Return (X, Y) of the center of cell containing provided text 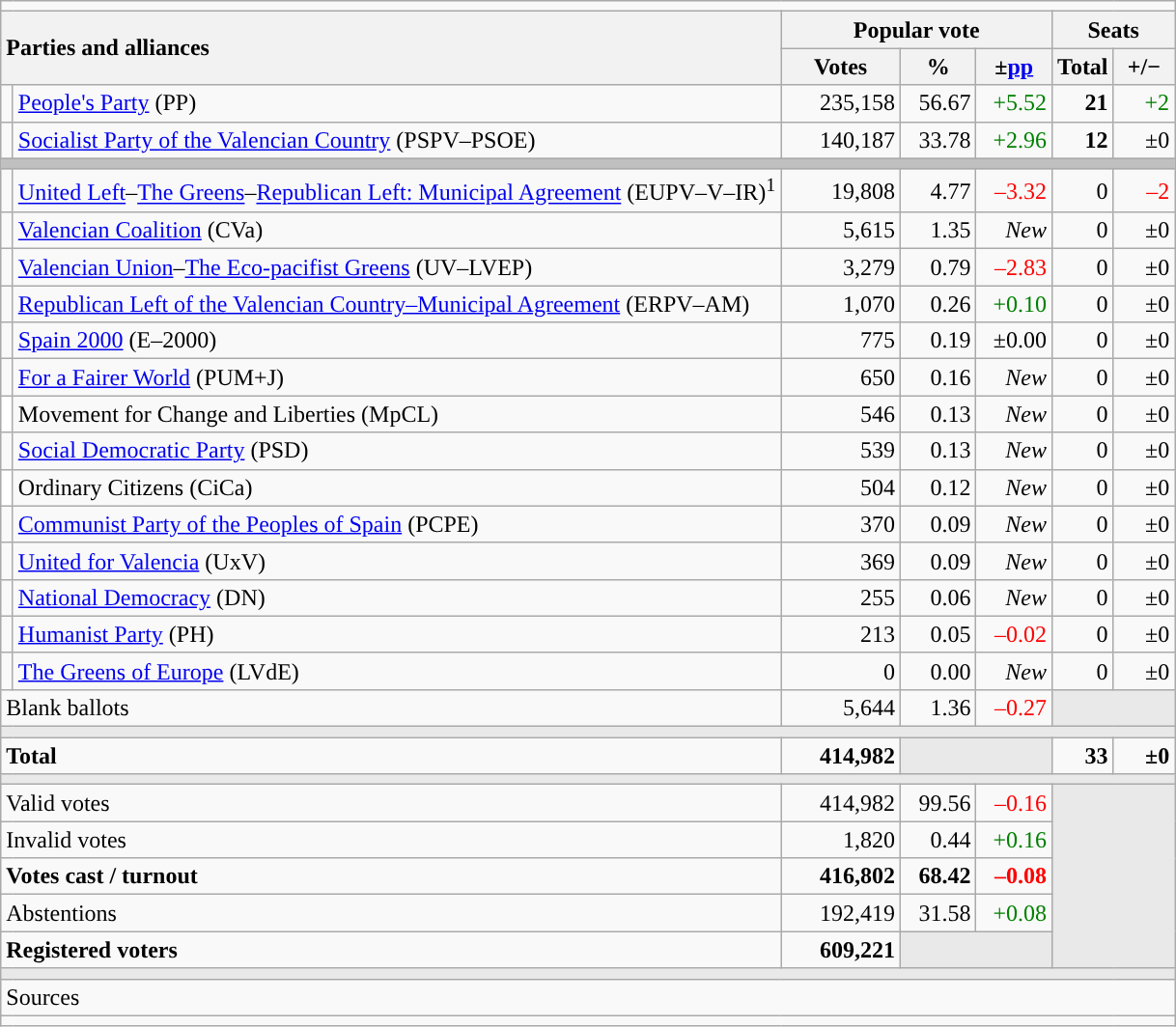
5,644 (841, 708)
National Democracy (DN) (397, 597)
–0.08 (1014, 876)
–3.32 (1014, 191)
33 (1083, 756)
213 (841, 634)
+2 (1144, 103)
Movement for Change and Liberties (MpCL) (397, 414)
609,221 (841, 950)
4.77 (938, 191)
Humanist Party (PH) (397, 634)
0.19 (938, 341)
Seats (1114, 30)
For a Fairer World (PUM+J) (397, 377)
775 (841, 341)
504 (841, 487)
+0.10 (1014, 304)
Blank ballots (391, 708)
19,808 (841, 191)
5,615 (841, 231)
235,158 (841, 103)
People's Party (PP) (397, 103)
0.06 (938, 597)
68.42 (938, 876)
255 (841, 597)
Registered voters (391, 950)
Invalid votes (391, 840)
+0.16 (1014, 840)
Votes (841, 67)
Communist Party of the Peoples of Spain (PCPE) (397, 524)
United Left–The Greens–Republican Left: Municipal Agreement (EUPV–V–IR)1 (397, 191)
Popular vote (917, 30)
The Greens of Europe (LVdE) (397, 671)
416,802 (841, 876)
0.00 (938, 671)
0.12 (938, 487)
546 (841, 414)
Valid votes (391, 803)
Valencian Union–The Eco-pacifist Greens (UV–LVEP) (397, 267)
56.67 (938, 103)
–0.16 (1014, 803)
United for Valencia (UxV) (397, 561)
Social Democratic Party (PSD) (397, 451)
–0.02 (1014, 634)
369 (841, 561)
1,070 (841, 304)
0.79 (938, 267)
1,820 (841, 840)
+/− (1144, 67)
99.56 (938, 803)
3,279 (841, 267)
0.16 (938, 377)
±0.00 (1014, 341)
Republican Left of the Valencian Country–Municipal Agreement (ERPV–AM) (397, 304)
+5.52 (1014, 103)
Socialist Party of the Valencian Country (PSPV–PSOE) (397, 140)
–0.27 (1014, 708)
+0.08 (1014, 913)
±pp (1014, 67)
1.35 (938, 231)
Abstentions (391, 913)
% (938, 67)
0.26 (938, 304)
Ordinary Citizens (CiCa) (397, 487)
33.78 (938, 140)
Votes cast / turnout (391, 876)
1.36 (938, 708)
Sources (588, 997)
370 (841, 524)
Parties and alliances (391, 48)
539 (841, 451)
31.58 (938, 913)
–2 (1144, 191)
Valencian Coalition (CVa) (397, 231)
140,187 (841, 140)
12 (1083, 140)
–2.83 (1014, 267)
21 (1083, 103)
+2.96 (1014, 140)
192,419 (841, 913)
0.05 (938, 634)
Spain 2000 (E–2000) (397, 341)
650 (841, 377)
0.44 (938, 840)
